Provide the (X, Y) coordinate of the cell's center where the given text is located.  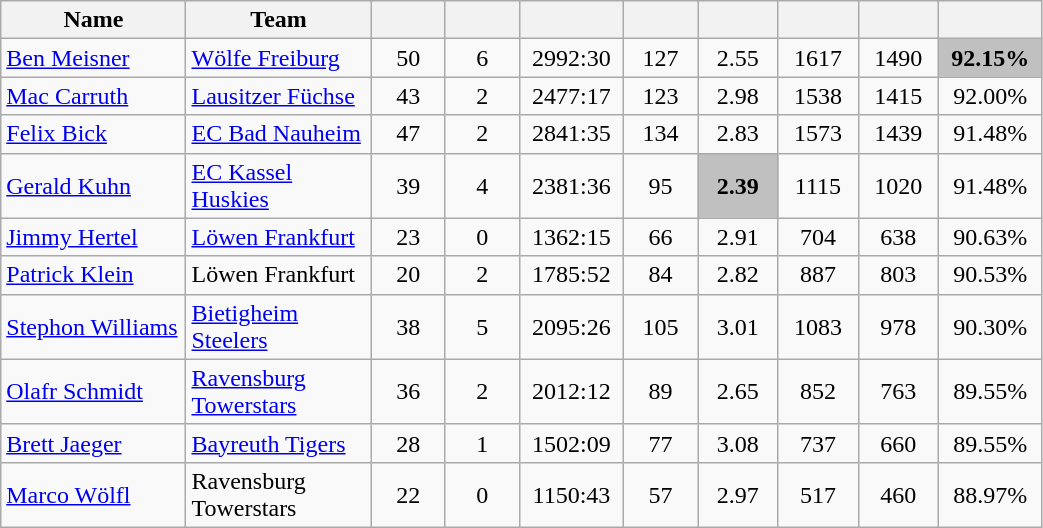
77 (661, 443)
1785:52 (571, 275)
2095:26 (571, 326)
2841:35 (571, 134)
Team (278, 20)
1573 (818, 134)
36 (408, 392)
1362:15 (571, 237)
737 (818, 443)
2477:17 (571, 96)
852 (818, 392)
763 (898, 392)
127 (661, 58)
1415 (898, 96)
Name (94, 20)
2012:12 (571, 392)
1083 (818, 326)
1150:43 (571, 494)
90.30% (990, 326)
89 (661, 392)
1115 (818, 186)
1490 (898, 58)
43 (408, 96)
50 (408, 58)
1538 (818, 96)
Stephon Williams (94, 326)
95 (661, 186)
84 (661, 275)
123 (661, 96)
Ben Meisner (94, 58)
39 (408, 186)
6 (482, 58)
2.55 (738, 58)
803 (898, 275)
38 (408, 326)
57 (661, 494)
EC Kassel Huskies (278, 186)
134 (661, 134)
Gerald Kuhn (94, 186)
3.08 (738, 443)
2381:36 (571, 186)
Brett Jaeger (94, 443)
1617 (818, 58)
2.82 (738, 275)
66 (661, 237)
EC Bad Nauheim (278, 134)
638 (898, 237)
2.39 (738, 186)
23 (408, 237)
Marco Wölfl (94, 494)
92.15% (990, 58)
2.91 (738, 237)
2.83 (738, 134)
Bietigheim Steelers (278, 326)
660 (898, 443)
2992:30 (571, 58)
2.98 (738, 96)
517 (818, 494)
4 (482, 186)
1439 (898, 134)
2.65 (738, 392)
1020 (898, 186)
20 (408, 275)
3.01 (738, 326)
887 (818, 275)
88.97% (990, 494)
22 (408, 494)
Bayreuth Tigers (278, 443)
47 (408, 134)
Patrick Klein (94, 275)
978 (898, 326)
Mac Carruth (94, 96)
92.00% (990, 96)
Jimmy Hertel (94, 237)
1 (482, 443)
2.97 (738, 494)
1502:09 (571, 443)
Felix Bick (94, 134)
Wölfe Freiburg (278, 58)
Lausitzer Füchse (278, 96)
704 (818, 237)
5 (482, 326)
105 (661, 326)
460 (898, 494)
90.53% (990, 275)
Olafr Schmidt (94, 392)
28 (408, 443)
90.63% (990, 237)
